Extract the (x, y) coordinate from the center of the cell holding the provided text.  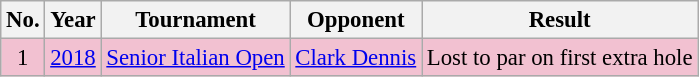
Senior Italian Open (196, 58)
1 (23, 58)
2018 (73, 58)
Year (73, 20)
Lost to par on first extra hole (560, 58)
No. (23, 20)
Result (560, 20)
Clark Dennis (356, 58)
Opponent (356, 20)
Tournament (196, 20)
